From the cell containing the given text, extract its center point as [X, Y] coordinate. 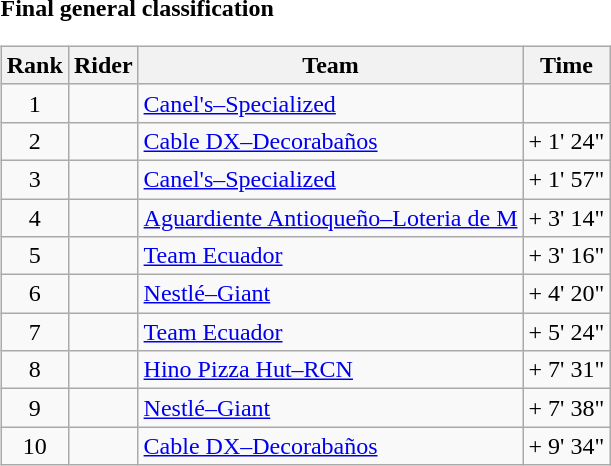
+ 1' 57" [566, 179]
Aguardiente Antioqueño–Loteria de M [330, 217]
Time [566, 65]
+ 1' 24" [566, 141]
+ 7' 31" [566, 370]
+ 3' 16" [566, 256]
+ 7' 38" [566, 408]
6 [34, 294]
+ 9' 34" [566, 446]
10 [34, 446]
Team [330, 65]
1 [34, 103]
4 [34, 217]
7 [34, 332]
3 [34, 179]
Rank [34, 65]
5 [34, 256]
+ 3' 14" [566, 217]
2 [34, 141]
8 [34, 370]
Rider [103, 65]
9 [34, 408]
Hino Pizza Hut–RCN [330, 370]
+ 5' 24" [566, 332]
+ 4' 20" [566, 294]
